Search for the cell housing the specified text and yield its (X, Y) center coordinate. 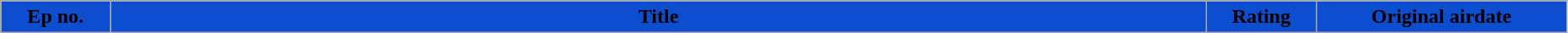
Rating (1261, 17)
Ep no. (56, 17)
Title (659, 17)
Original airdate (1441, 17)
